Capture the cell that displays the provided text and extract its (x, y) central coordinate. 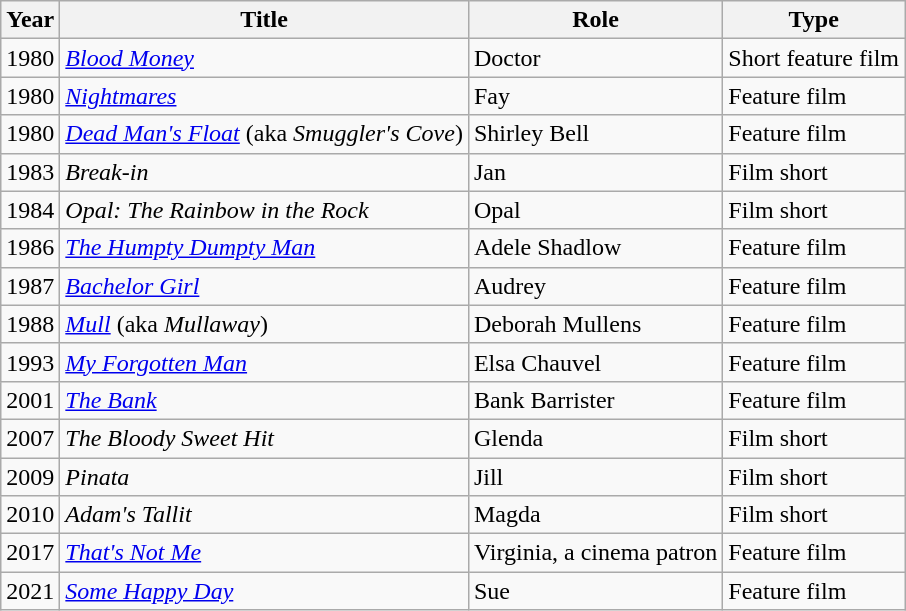
Magda (595, 515)
That's Not Me (264, 553)
Pinata (264, 477)
Sue (595, 591)
Virginia, a cinema patron (595, 553)
Elsa Chauvel (595, 362)
1986 (30, 248)
Jan (595, 172)
Mull (aka Mullaway) (264, 324)
The Humpty Dumpty Man (264, 248)
1983 (30, 172)
Bachelor Girl (264, 286)
Glenda (595, 438)
Year (30, 20)
Title (264, 20)
2021 (30, 591)
Short feature film (814, 58)
The Bank (264, 400)
1984 (30, 210)
Nightmares (264, 96)
1987 (30, 286)
1993 (30, 362)
Some Happy Day (264, 591)
Adele Shadlow (595, 248)
Audrey (595, 286)
2017 (30, 553)
Opal (595, 210)
1988 (30, 324)
Bank Barrister (595, 400)
Role (595, 20)
Dead Man's Float (aka Smuggler's Cove) (264, 134)
Opal: The Rainbow in the Rock (264, 210)
2009 (30, 477)
Deborah Mullens (595, 324)
Blood Money (264, 58)
Break-in (264, 172)
Fay (595, 96)
My Forgotten Man (264, 362)
2007 (30, 438)
2001 (30, 400)
Doctor (595, 58)
Jill (595, 477)
2010 (30, 515)
Adam's Tallit (264, 515)
Shirley Bell (595, 134)
The Bloody Sweet Hit (264, 438)
Type (814, 20)
